For the text-containing cell, return its midpoint in [X, Y] coordinate format. 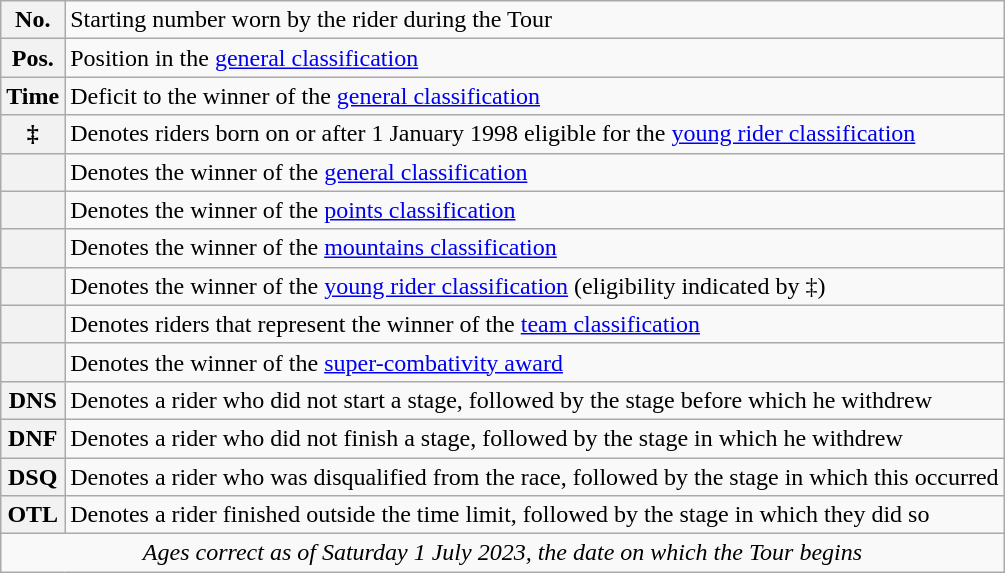
Denotes a rider who was disqualified from the race, followed by the stage in which this occurred [534, 477]
Denotes the winner of the young rider classification (eligibility indicated by ‡) [534, 286]
Pos. [33, 58]
‡ [33, 134]
Denotes the winner of the points classification [534, 210]
Ages correct as of Saturday 1 July 2023, the date on which the Tour begins [502, 553]
DNS [33, 400]
Denotes the winner of the mountains classification [534, 248]
DSQ [33, 477]
DNF [33, 438]
Position in the general classification [534, 58]
Denotes a rider who did not finish a stage, followed by the stage in which he withdrew [534, 438]
Deficit to the winner of the general classification [534, 96]
Time [33, 96]
Denotes a rider who did not start a stage, followed by the stage before which he withdrew [534, 400]
Starting number worn by the rider during the Tour [534, 20]
Denotes the winner of the general classification [534, 172]
Denotes the winner of the super-combativity award [534, 362]
Denotes a rider finished outside the time limit, followed by the stage in which they did so [534, 515]
Denotes riders that represent the winner of the team classification [534, 324]
OTL [33, 515]
No. [33, 20]
Denotes riders born on or after 1 January 1998 eligible for the young rider classification [534, 134]
